Scan for the cell matching the given text and deliver its [x, y] coordinate at center. 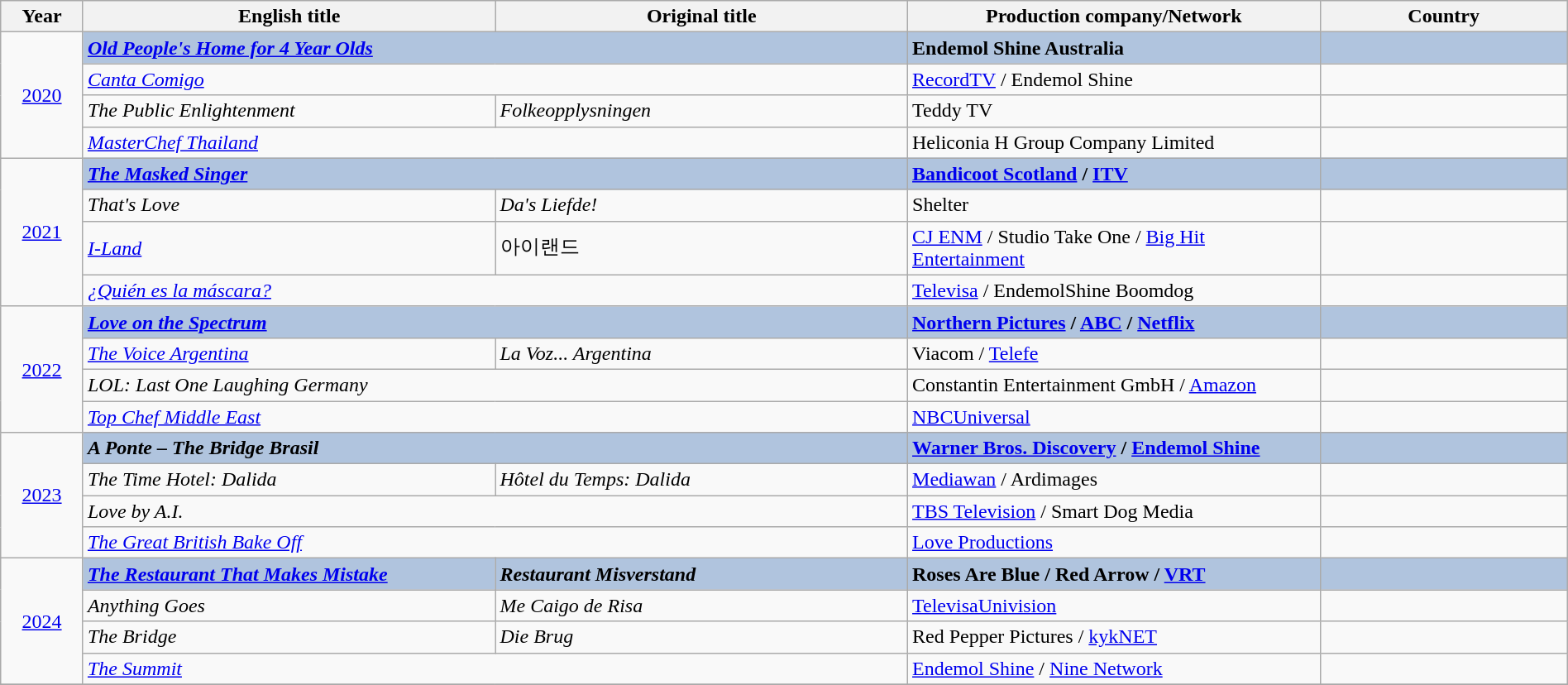
Endemol Shine Australia [1115, 48]
Da's Liefde! [701, 205]
NBCUniversal [1115, 416]
Anything Goes [289, 606]
Original title [701, 17]
Old People's Home for 4 Year Olds [495, 48]
Bandicoot Scotland / ITV [1115, 174]
2022 [42, 369]
2024 [42, 621]
Folkeopplysningen [701, 111]
Heliconia H Group Company Limited [1115, 142]
CJ ENM / Studio Take One / Big Hit Entertainment [1115, 248]
The Summit [495, 668]
LOL: Last One Laughing Germany [495, 385]
The Masked Singer [495, 174]
2023 [42, 496]
Love Productions [1115, 543]
The Bridge [289, 637]
Televisa / EndemolShine Boomdog [1115, 290]
아이랜드 [701, 248]
That's Love [289, 205]
Top Chef Middle East [495, 416]
Viacom / Telefe [1115, 353]
RecordTV / Endemol Shine [1115, 79]
The Great British Bake Off [495, 543]
¿Quién es la máscara? [495, 290]
MasterChef Thailand [495, 142]
Teddy TV [1115, 111]
Canta Comigo [495, 79]
A Ponte – The Bridge Brasil [495, 448]
The Voice Argentina [289, 353]
Endemol Shine / Nine Network [1115, 668]
Country [1444, 17]
Me Caigo de Risa [701, 606]
2021 [42, 232]
Warner Bros. Discovery / Endemol Shine [1115, 448]
Love by A.I. [495, 511]
Production company/Network [1115, 17]
Die Brug [701, 637]
2020 [42, 95]
Roses Are Blue / Red Arrow / VRT [1115, 574]
The Restaurant That Makes Mistake [289, 574]
La Voz... Argentina [701, 353]
Mediawan / Ardimages [1115, 480]
The Public Enlightenment [289, 111]
Love on the Spectrum [495, 322]
I-Land [289, 248]
Hôtel du Temps: Dalida [701, 480]
Red Pepper Pictures / kykNET [1115, 637]
The Time Hotel: Dalida [289, 480]
Restaurant Misverstand [701, 574]
Constantin Entertainment GmbH / Amazon [1115, 385]
Northern Pictures / ABC / Netflix [1115, 322]
TelevisaUnivision [1115, 606]
Shelter [1115, 205]
Year [42, 17]
English title [289, 17]
TBS Television / Smart Dog Media [1115, 511]
